Extract the [X, Y] coordinate from the center of the cell holding the provided text.  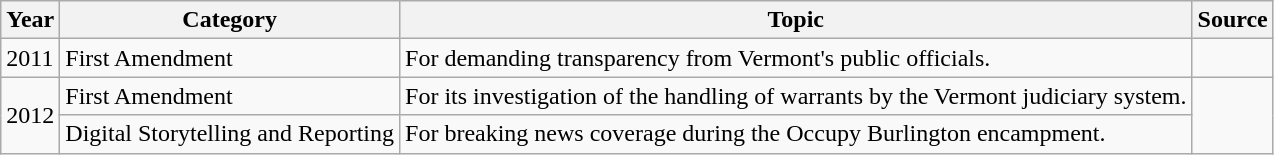
For its investigation of the handling of warrants by the Vermont judiciary system. [796, 96]
For breaking news coverage during the Occupy Burlington encampment. [796, 134]
For demanding transparency from Vermont's public officials. [796, 58]
Category [230, 20]
2012 [30, 115]
Digital Storytelling and Reporting [230, 134]
2011 [30, 58]
Source [1232, 20]
Topic [796, 20]
Year [30, 20]
